Find where the given text appears and provide that cell's center as (X, Y) coordinate. 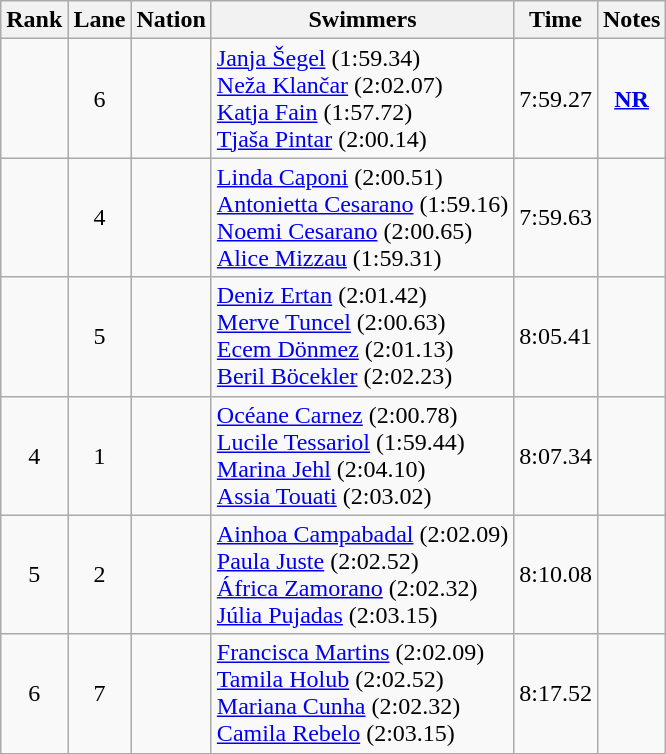
8:07.34 (556, 456)
Janja Šegel (1:59.34)Neža Klančar (2:02.07)Katja Fain (1:57.72)Tjaša Pintar (2:00.14) (362, 98)
8:05.41 (556, 336)
Océane Carnez (2:00.78)Lucile Tessariol (1:59.44)Marina Jehl (2:04.10)Assia Touati (2:03.02) (362, 456)
1 (100, 456)
8:17.52 (556, 694)
Nation (171, 20)
8:10.08 (556, 574)
Francisca Martins (2:02.09)Tamila Holub (2:02.52)Mariana Cunha (2:02.32)Camila Rebelo (2:03.15) (362, 694)
7 (100, 694)
Ainhoa Campabadal (2:02.09)Paula Juste (2:02.52)África Zamorano (2:02.32)Júlia Pujadas (2:03.15) (362, 574)
NR (631, 98)
7:59.27 (556, 98)
Rank (34, 20)
Lane (100, 20)
Linda Caponi (2:00.51)Antonietta Cesarano (1:59.16)Noemi Cesarano (2:00.65)Alice Mizzau (1:59.31) (362, 218)
Deniz Ertan (2:01.42)Merve Tuncel (2:00.63)Ecem Dönmez (2:01.13)Beril Böcekler (2:02.23) (362, 336)
Time (556, 20)
Notes (631, 20)
Swimmers (362, 20)
7:59.63 (556, 218)
2 (100, 574)
